Pinpoint the cell where the given text exists, returning its [x, y] midpoint coordinate. 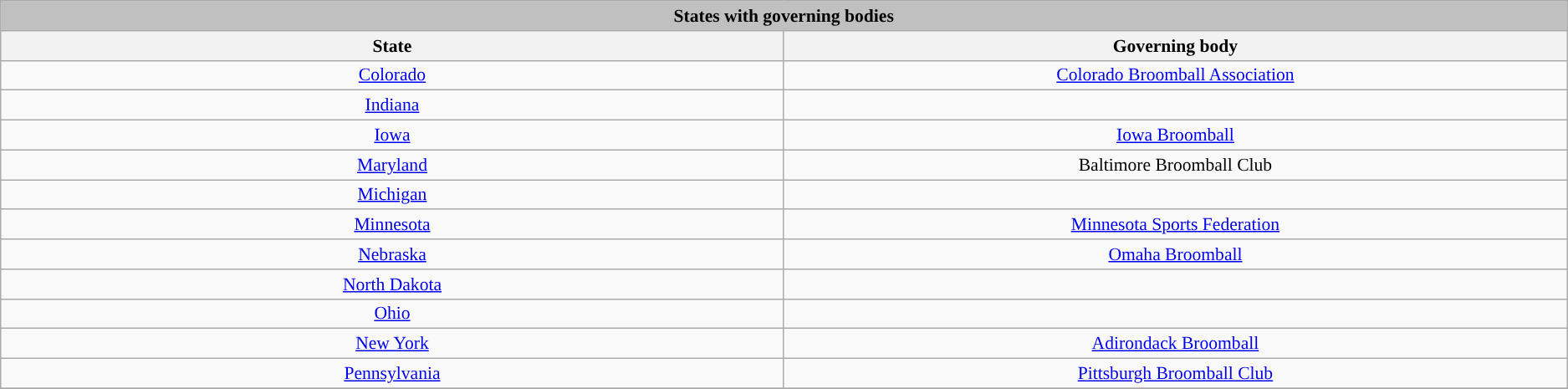
Iowa Broomball [1175, 136]
Omaha Broomball [1175, 254]
North Dakota [392, 284]
Michigan [392, 195]
New York [392, 344]
Ohio [392, 314]
Baltimore Broomball Club [1175, 165]
Indiana [392, 105]
Pennsylvania [392, 374]
State [392, 46]
Minnesota [392, 225]
States with governing bodies [784, 16]
Colorado Broomball Association [1175, 75]
Colorado [392, 75]
Iowa [392, 136]
Minnesota Sports Federation [1175, 225]
Nebraska [392, 254]
Governing body [1175, 46]
Pittsburgh Broomball Club [1175, 374]
Maryland [392, 165]
Adirondack Broomball [1175, 344]
